Determine the [x, y] coordinate at the center of the cell enclosing the given text.  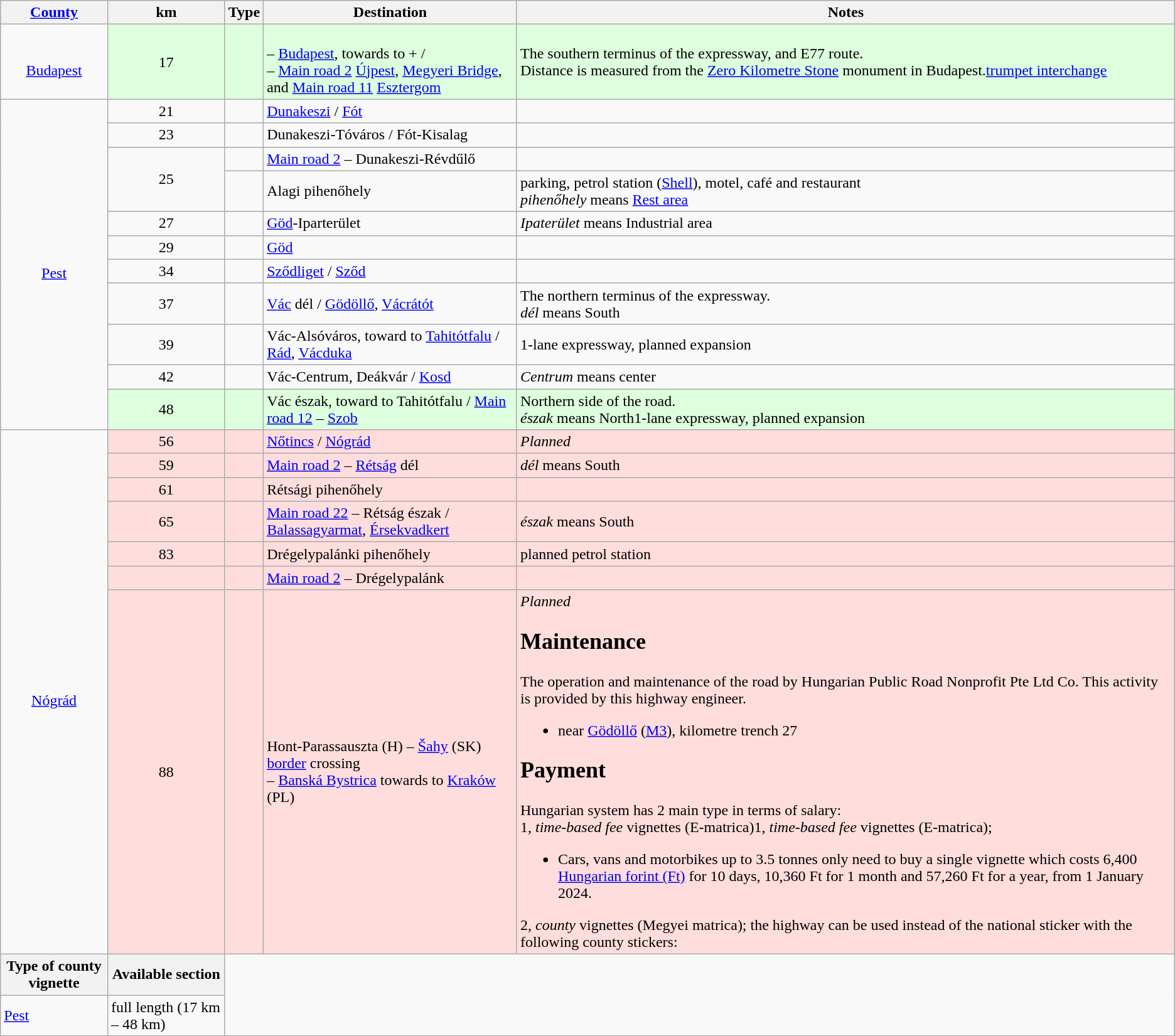
1-lane expressway, planned expansion [845, 344]
The northern terminus of the expressway.dél means South [845, 304]
dél means South [845, 466]
Centrum means center [845, 376]
Budapest [54, 61]
Main road 2 – Drégelypalánk [390, 578]
Dunakeszi / Fót [390, 111]
Nógrád [54, 692]
37 [166, 304]
59 [166, 466]
17 [166, 61]
The southern terminus of the expressway, and E77 route.Distance is measured from the Zero Kilometre Stone monument in Budapest.trumpet interchange [845, 61]
Nőtincs / Nógrád [390, 442]
Drégelypalánki pihenőhely [390, 554]
County [54, 13]
88 [166, 772]
Rétsági pihenőhely [390, 489]
61 [166, 489]
km [166, 13]
Type [244, 13]
planned petrol station [845, 554]
Available section [166, 974]
65 [166, 522]
észak means South [845, 522]
Planned [845, 442]
Sződliget / Sződ [390, 271]
Vác-Alsóváros, toward to Tahitótfalu / Rád, Vácduka [390, 344]
full length (17 km – 48 km) [166, 1015]
42 [166, 376]
Type of county vignette [54, 974]
– Budapest, towards to + / – Main road 2 Újpest, Megyeri Bridge, and Main road 11 Esztergom [390, 61]
parking, petrol station (Shell), motel, café and restaurantpihenőhely means Rest area [845, 191]
Ipaterület means Industrial area [845, 223]
Main road 22 – Rétság észak / Balassagyarmat, Érsekvadkert [390, 522]
21 [166, 111]
25 [166, 179]
83 [166, 554]
39 [166, 344]
Vác észak, toward to Tahitótfalu / Main road 12 – Szob [390, 409]
48 [166, 409]
29 [166, 247]
Destination [390, 13]
Vác dél / Gödöllő, Vácrátót [390, 304]
Göd-Iparterület [390, 223]
27 [166, 223]
Main road 2 – Dunakeszi-Révdűlő [390, 159]
Main road 2 – Rétság dél [390, 466]
Notes [845, 13]
34 [166, 271]
Göd [390, 247]
56 [166, 442]
Hont-Parassauszta (H) – Šahy (SK) border crossing – Banská Bystrica towards to Kraków (PL) [390, 772]
Dunakeszi-Tóváros / Fót-Kisalag [390, 135]
Northern side of the road.észak means North1-lane expressway, planned expansion [845, 409]
Vác-Centrum, Deákvár / Kosd [390, 376]
23 [166, 135]
Alagi pihenőhely [390, 191]
